Capture the cell that displays the provided text and extract its [x, y] central coordinate. 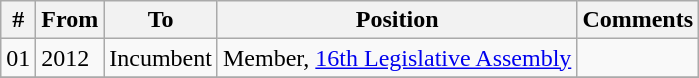
# [18, 20]
Comments [638, 20]
Incumbent [161, 58]
From [70, 20]
01 [18, 58]
To [161, 20]
2012 [70, 58]
Position [396, 20]
Member, 16th Legislative Assembly [396, 58]
